Locate the cell with the specified text and output its [X, Y] center coordinate. 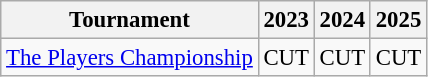
The Players Championship [130, 58]
2024 [342, 20]
Tournament [130, 20]
2025 [398, 20]
2023 [286, 20]
